Output the [X, Y] coordinate of the center of the cell containing the given text.  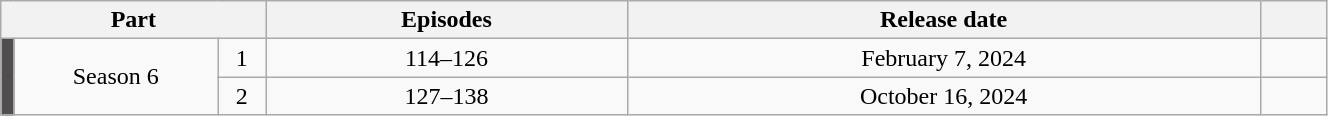
127–138 [446, 96]
Episodes [446, 20]
Release date [944, 20]
114–126 [446, 58]
Part [134, 20]
1 [242, 58]
2 [242, 96]
February 7, 2024 [944, 58]
October 16, 2024 [944, 96]
Season 6 [116, 77]
